Return the [X, Y] coordinate for the center point of the cell that contains the specified text.  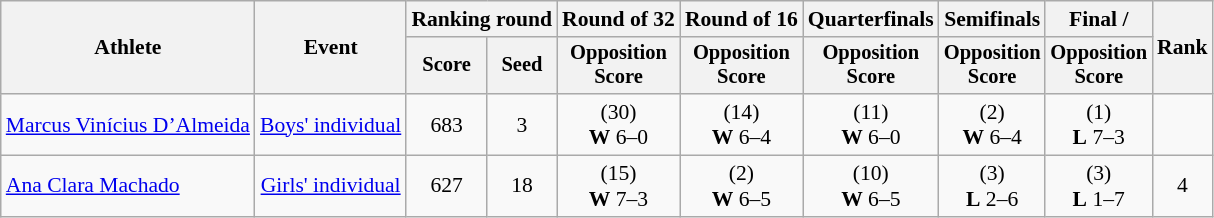
(2)W 6–4 [992, 124]
Final / [1098, 19]
Round of 16 [742, 19]
(2)W 6–5 [742, 186]
4 [1182, 186]
3 [522, 124]
Girls' individual [330, 186]
Athlete [128, 48]
Rank [1182, 48]
Boys' individual [330, 124]
(1)L 7–3 [1098, 124]
Ranking round [482, 19]
(15)W 7–3 [618, 186]
627 [446, 186]
(10)W 6–5 [871, 186]
(11)W 6–0 [871, 124]
Marcus Vinícius D’Almeida [128, 124]
Semifinals [992, 19]
(14)W 6–4 [742, 124]
18 [522, 186]
Ana Clara Machado [128, 186]
Seed [522, 66]
(30)W 6–0 [618, 124]
Round of 32 [618, 19]
Score [446, 66]
Quarterfinals [871, 19]
Event [330, 48]
(3)L 2–6 [992, 186]
683 [446, 124]
(3)L 1–7 [1098, 186]
